Return the (X, Y) coordinate for the center point of the cell that contains the specified text.  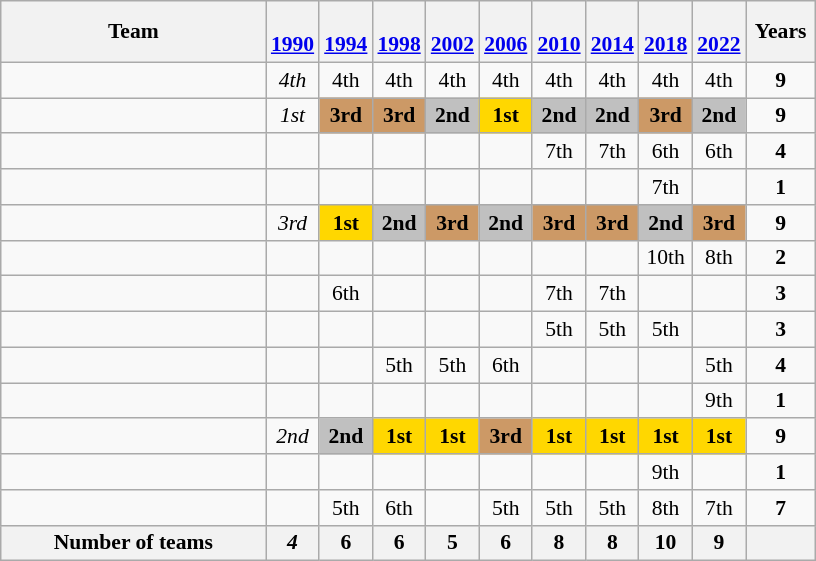
5 (452, 543)
Number of teams (134, 543)
1994 (346, 32)
1998 (398, 32)
2002 (452, 32)
Years (781, 32)
2 (781, 258)
7 (781, 508)
2006 (506, 32)
Team (134, 32)
2010 (558, 32)
2022 (718, 32)
2014 (612, 32)
10th (666, 258)
2018 (666, 32)
1990 (292, 32)
10 (666, 543)
